Determine the [X, Y] coordinate at the center of the cell enclosing the given text.  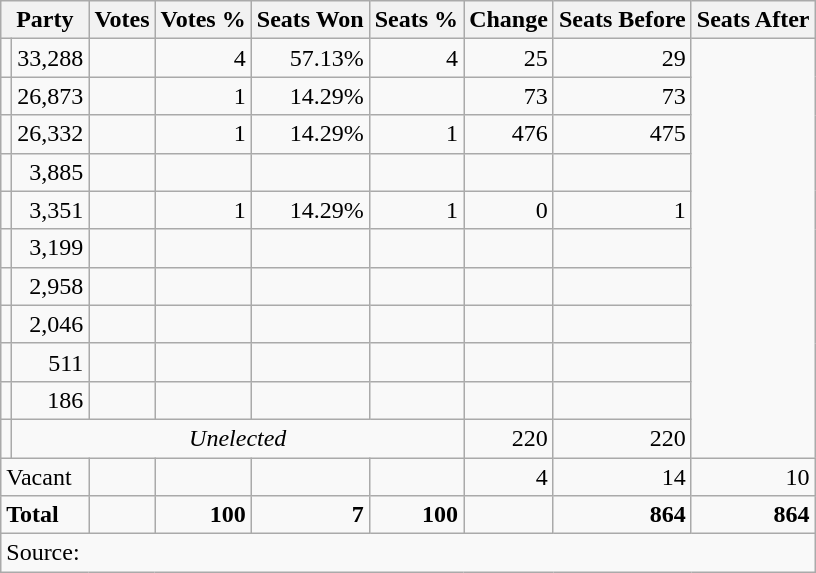
511 [50, 362]
26,873 [50, 96]
Change [509, 20]
0 [509, 210]
Source: [408, 553]
57.13% [310, 58]
Seats Before [622, 20]
Votes [122, 20]
Unelected [238, 438]
475 [622, 134]
14 [622, 477]
186 [50, 400]
26,332 [50, 134]
Total [45, 515]
Seats After [753, 20]
Seats % [416, 20]
Seats Won [310, 20]
25 [509, 58]
Vacant [45, 477]
2,046 [50, 324]
476 [509, 134]
3,351 [50, 210]
29 [622, 58]
33,288 [50, 58]
10 [753, 477]
2,958 [50, 286]
Votes % [203, 20]
3,885 [50, 172]
7 [310, 515]
Party [45, 20]
3,199 [50, 248]
